Detect which cell encompasses the target text, then output its (X, Y) center coordinate. 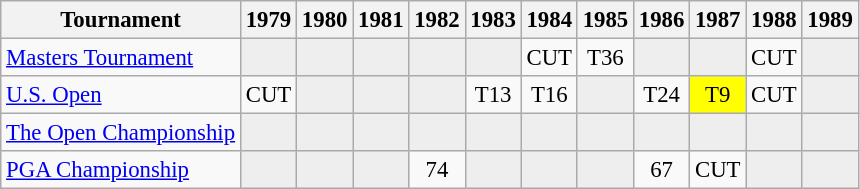
67 (661, 170)
T16 (549, 95)
Masters Tournament (121, 58)
T9 (718, 95)
1988 (774, 20)
U.S. Open (121, 95)
1979 (268, 20)
Tournament (121, 20)
1984 (549, 20)
T13 (493, 95)
74 (437, 170)
T36 (605, 58)
1983 (493, 20)
T24 (661, 95)
1989 (830, 20)
The Open Championship (121, 133)
1986 (661, 20)
1982 (437, 20)
1980 (325, 20)
1987 (718, 20)
1981 (381, 20)
1985 (605, 20)
PGA Championship (121, 170)
